Extract the [X, Y] coordinate from the center of the cell holding the provided text.  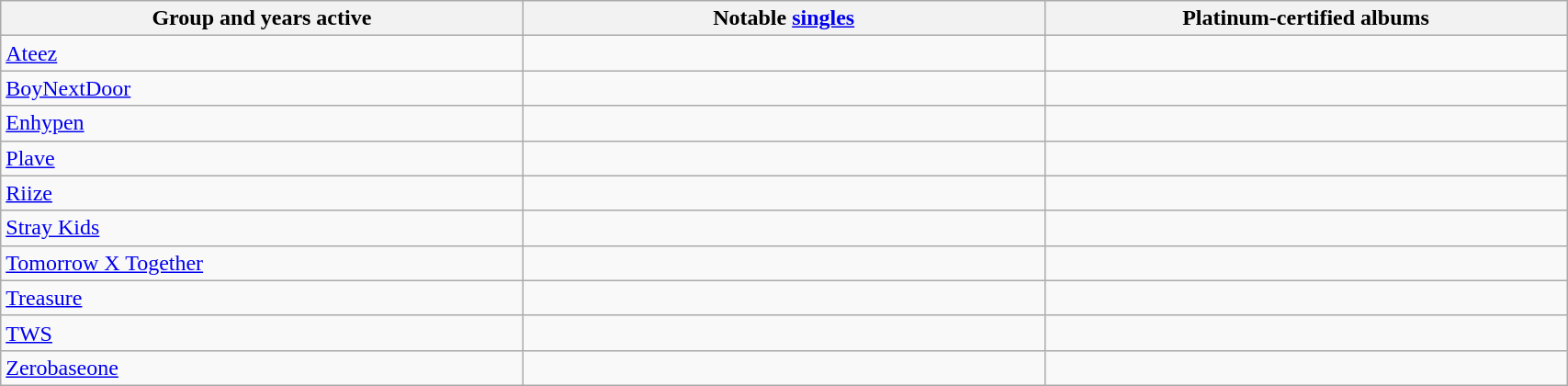
Zerobaseone [262, 368]
TWS [262, 333]
Ateez [262, 53]
Group and years active [262, 18]
Tomorrow X Together [262, 263]
Riize [262, 193]
BoyNextDoor [262, 88]
Stray Kids [262, 228]
Enhypen [262, 123]
Platinum-certified albums [1305, 18]
Plave [262, 158]
Treasure [262, 298]
Notable singles [784, 18]
